Pinpoint the cell where the given text exists, returning its (X, Y) midpoint coordinate. 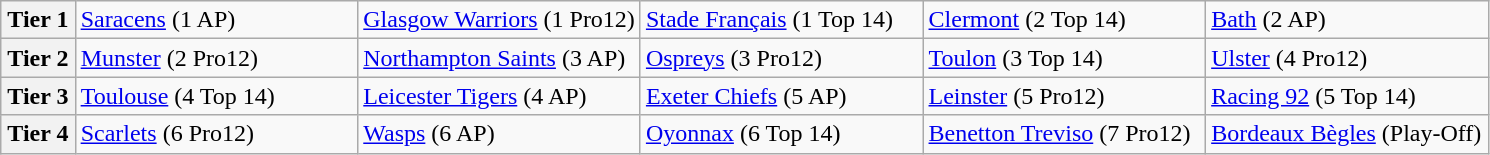
Toulouse (4 Top 14) (216, 96)
Bath (2 AP) (1348, 20)
Tier 4 (38, 134)
Exeter Chiefs (5 AP) (782, 96)
Bordeaux Bègles (Play-Off) (1348, 134)
Racing 92 (5 Top 14) (1348, 96)
Leicester Tigers (4 AP) (500, 96)
Tier 2 (38, 58)
Benetton Treviso (7 Pro12) (1064, 134)
Scarlets (6 Pro12) (216, 134)
Leinster (5 Pro12) (1064, 96)
Oyonnax (6 Top 14) (782, 134)
Clermont (2 Top 14) (1064, 20)
Tier 1 (38, 20)
Ospreys (3 Pro12) (782, 58)
Northampton Saints (3 AP) (500, 58)
Tier 3 (38, 96)
Toulon (3 Top 14) (1064, 58)
Ulster (4 Pro12) (1348, 58)
Munster (2 Pro12) (216, 58)
Glasgow Warriors (1 Pro12) (500, 20)
Stade Français (1 Top 14) (782, 20)
Wasps (6 AP) (500, 134)
Saracens (1 AP) (216, 20)
